Determine the (X, Y) coordinate at the center of the cell enclosing the given text.  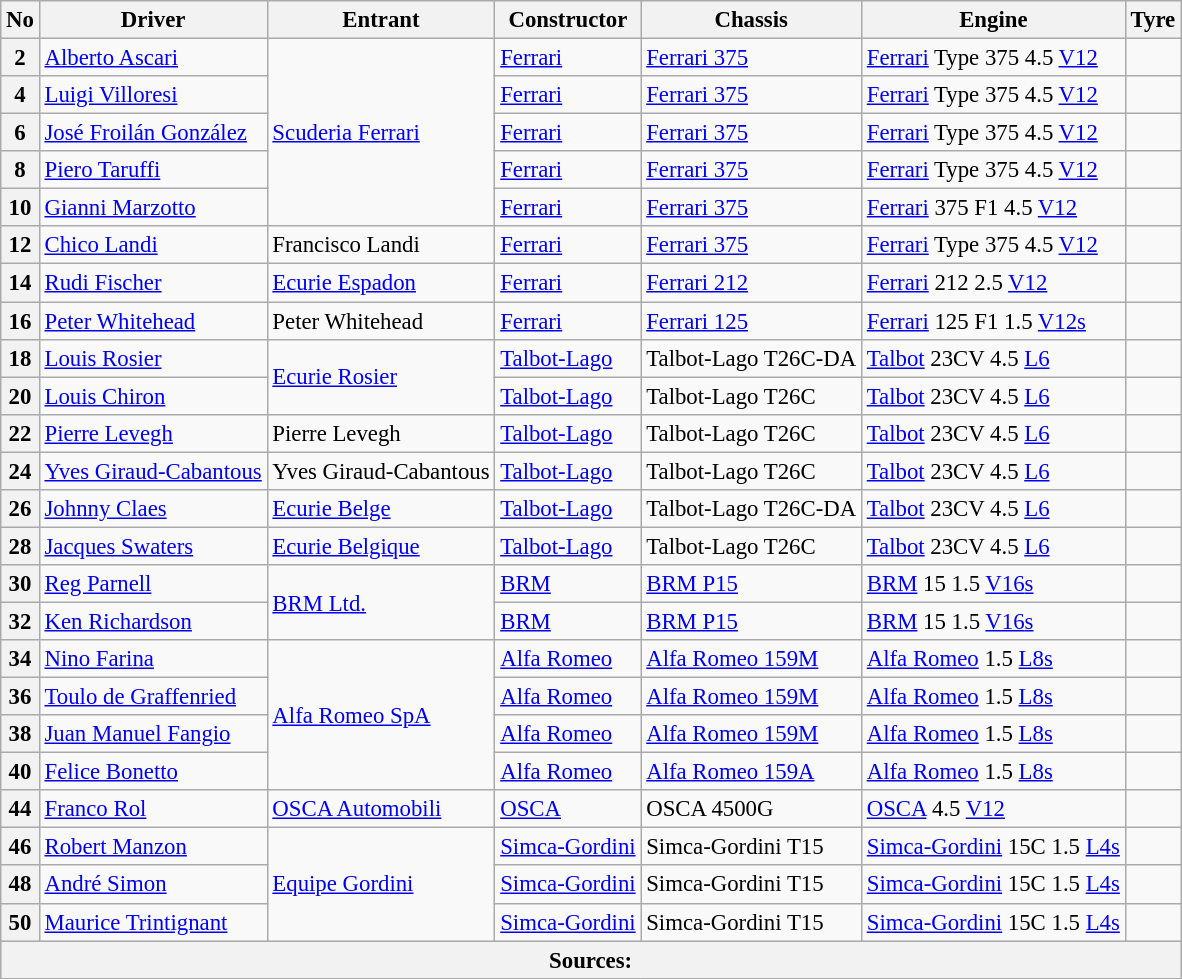
Ecurie Rosier (381, 376)
Ferrari 212 (752, 283)
Franco Rol (153, 809)
Francisco Landi (381, 245)
14 (20, 283)
16 (20, 321)
28 (20, 546)
Entrant (381, 20)
Sources: (591, 960)
Jacques Swaters (153, 546)
Toulo de Graffenried (153, 697)
Ferrari 125 (752, 321)
20 (20, 396)
Driver (153, 20)
Alfa Romeo 159A (752, 772)
48 (20, 885)
24 (20, 471)
12 (20, 245)
OSCA (568, 809)
50 (20, 922)
Ferrari 125 F1 1.5 V12s (993, 321)
OSCA Automobili (381, 809)
Alfa Romeo SpA (381, 715)
34 (20, 659)
Constructor (568, 20)
OSCA 4500G (752, 809)
Maurice Trintignant (153, 922)
Louis Chiron (153, 396)
44 (20, 809)
Louis Rosier (153, 358)
30 (20, 584)
Scuderia Ferrari (381, 133)
Juan Manuel Fangio (153, 734)
Engine (993, 20)
Piero Taruffi (153, 170)
Gianni Marzotto (153, 208)
Ferrari 375 F1 4.5 V12 (993, 208)
Ken Richardson (153, 621)
Chassis (752, 20)
BRM Ltd. (381, 602)
OSCA 4.5 V12 (993, 809)
18 (20, 358)
Johnny Claes (153, 509)
4 (20, 95)
Ferrari 212 2.5 V12 (993, 283)
Ecurie Belgique (381, 546)
Tyre (1152, 20)
38 (20, 734)
8 (20, 170)
40 (20, 772)
José Froilán González (153, 133)
No (20, 20)
Robert Manzon (153, 847)
Ecurie Espadon (381, 283)
22 (20, 433)
Felice Bonetto (153, 772)
Rudi Fischer (153, 283)
2 (20, 58)
Chico Landi (153, 245)
32 (20, 621)
Nino Farina (153, 659)
26 (20, 509)
36 (20, 697)
André Simon (153, 885)
Equipe Gordini (381, 884)
6 (20, 133)
10 (20, 208)
Ecurie Belge (381, 509)
46 (20, 847)
Reg Parnell (153, 584)
Luigi Villoresi (153, 95)
Alberto Ascari (153, 58)
